Extract the (X, Y) coordinate from the center of the cell holding the provided text.  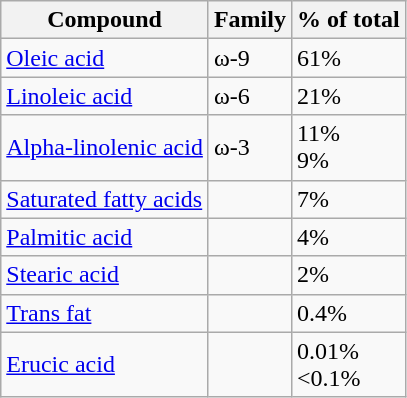
0.01%<0.1% (348, 364)
ω-3 (250, 148)
Trans fat (105, 313)
11%9% (348, 148)
7% (348, 199)
Compound (105, 20)
Palmitic acid (105, 237)
Erucic acid (105, 364)
21% (348, 96)
0.4% (348, 313)
Oleic acid (105, 58)
Family (250, 20)
2% (348, 275)
% of total (348, 20)
Saturated fatty acids (105, 199)
61% (348, 58)
ω-9 (250, 58)
4% (348, 237)
Alpha-linolenic acid (105, 148)
Stearic acid (105, 275)
ω-6 (250, 96)
Linoleic acid (105, 96)
